From the cell containing the given text, extract its center point as [X, Y] coordinate. 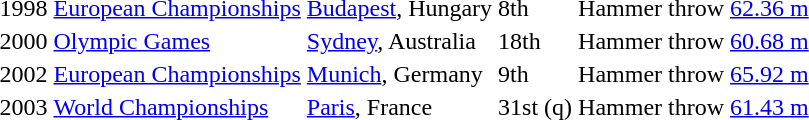
9th [536, 74]
Sydney, Australia [399, 41]
European Championships [177, 74]
Munich, Germany [399, 74]
18th [536, 41]
Olympic Games [177, 41]
